Return [x, y] of the center of cell containing provided text 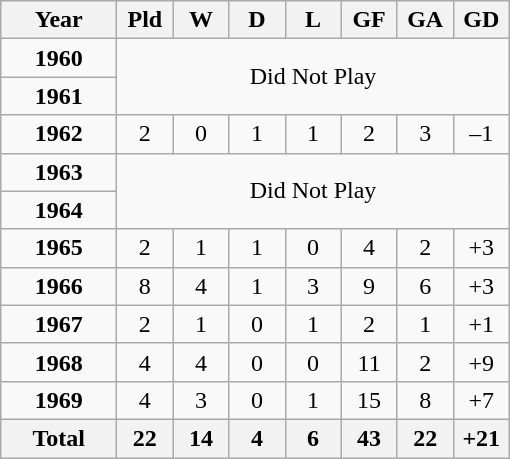
1969 [59, 400]
+7 [481, 400]
Pld [145, 20]
Total [59, 438]
L [313, 20]
9 [369, 286]
–1 [481, 134]
1967 [59, 324]
1965 [59, 248]
1962 [59, 134]
1960 [59, 58]
GD [481, 20]
+9 [481, 362]
15 [369, 400]
43 [369, 438]
D [257, 20]
1964 [59, 210]
GA [425, 20]
+1 [481, 324]
1968 [59, 362]
Year [59, 20]
1966 [59, 286]
1963 [59, 172]
11 [369, 362]
14 [201, 438]
W [201, 20]
GF [369, 20]
1961 [59, 96]
+21 [481, 438]
